Determine the (X, Y) coordinate at the center of the cell enclosing the given text.  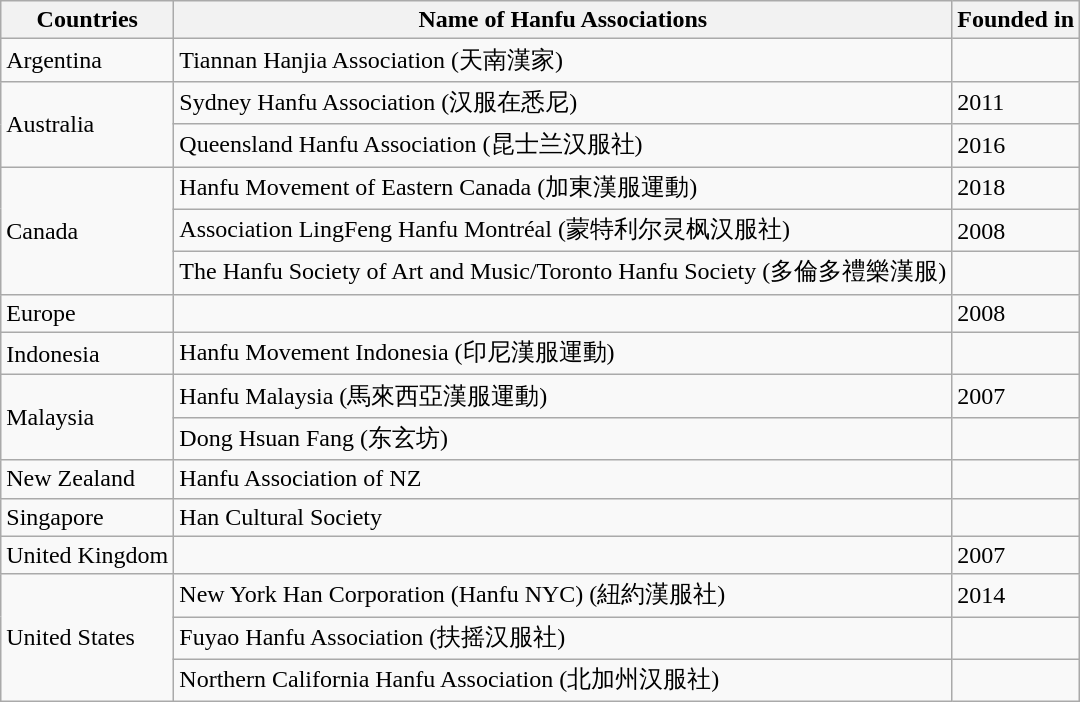
Queensland Hanfu Association (昆士兰汉服社) (563, 146)
Argentina (88, 60)
Sydney Hanfu Association (汉服在悉尼) (563, 102)
Singapore (88, 517)
New York Han Corporation (Hanfu NYC) (紐約漢服社) (563, 596)
New Zealand (88, 479)
Canada (88, 230)
Malaysia (88, 418)
Han Cultural Society (563, 517)
Northern California Hanfu Association (北加州汉服社) (563, 680)
United States (88, 638)
The Hanfu Society of Art and Music/Toronto Hanfu Society (多倫多禮樂漢服) (563, 274)
Indonesia (88, 354)
United Kingdom (88, 555)
Hanfu Association of NZ (563, 479)
Dong Hsuan Fang (东玄坊) (563, 438)
Australia (88, 124)
Europe (88, 313)
2018 (1016, 188)
2011 (1016, 102)
Hanfu Movement of Eastern Canada (加東漢服運動) (563, 188)
2014 (1016, 596)
Hanfu Malaysia (馬來西亞漢服運動) (563, 396)
Fuyao Hanfu Association (扶摇汉服社) (563, 638)
Tiannan Hanjia Association (天南漢家) (563, 60)
Association LingFeng Hanfu Montréal (蒙特利尔灵枫汉服社) (563, 230)
Founded in (1016, 20)
Countries (88, 20)
2016 (1016, 146)
Name of Hanfu Associations (563, 20)
Hanfu Movement Indonesia (印尼漢服運動) (563, 354)
